For the text-containing cell, return its midpoint in (x, y) coordinate format. 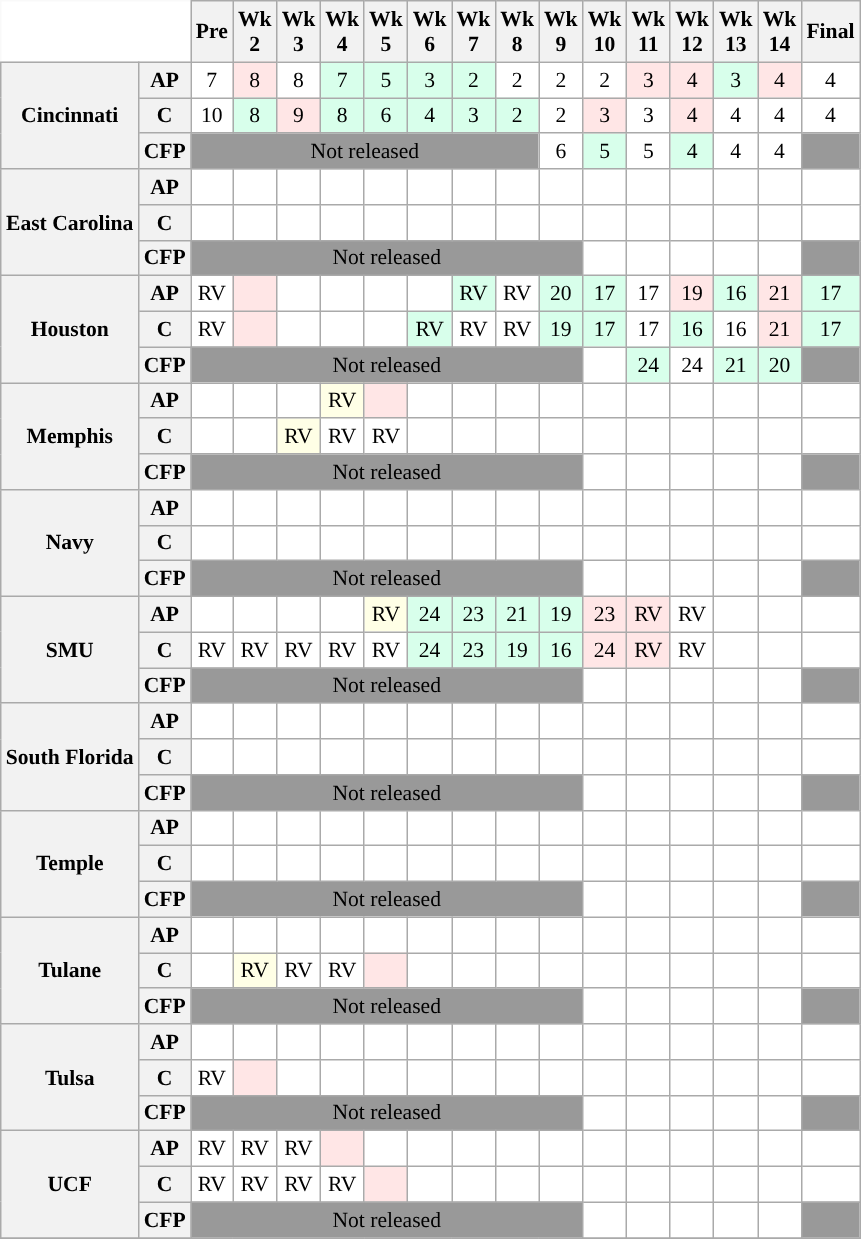
Navy (70, 544)
SMU (70, 650)
Temple (70, 864)
Cincinnati (70, 116)
East Carolina (70, 222)
Houston (70, 330)
Wk10 (605, 32)
South Florida (70, 758)
9 (299, 116)
Wk11 (648, 32)
Wk6 (430, 32)
UCF (70, 1184)
Wk12 (692, 32)
Wk7 (474, 32)
Wk14 (780, 32)
Wk8 (517, 32)
Wk5 (386, 32)
Final (830, 32)
Wk2 (255, 32)
Wk4 (342, 32)
10 (212, 116)
Tulane (70, 970)
Pre (212, 32)
Wk9 (561, 32)
Wk13 (736, 32)
Tulsa (70, 1078)
Wk3 (299, 32)
Memphis (70, 436)
